Identify which cell holds the provided text, then report its [X, Y] central coordinate. 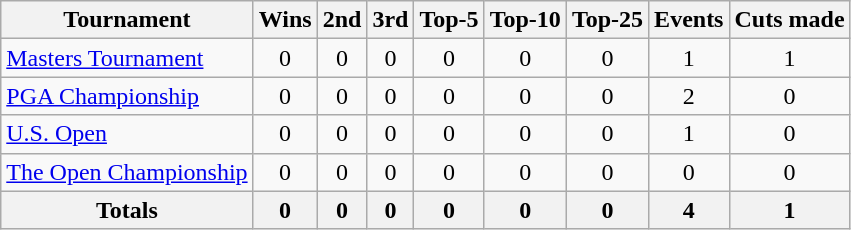
4 [689, 210]
Cuts made [790, 20]
2nd [342, 20]
Wins [285, 20]
Top-25 [607, 20]
The Open Championship [127, 172]
Masters Tournament [127, 58]
Top-10 [525, 20]
U.S. Open [127, 134]
Events [689, 20]
Tournament [127, 20]
PGA Championship [127, 96]
Top-5 [449, 20]
2 [689, 96]
3rd [390, 20]
Totals [127, 210]
